Find where the given text appears and provide that cell's center as [X, Y] coordinate. 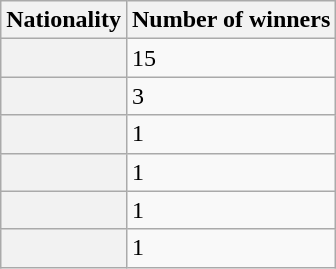
15 [230, 58]
Nationality [64, 20]
Number of winners [230, 20]
3 [230, 96]
